For the text-containing cell, return its midpoint in (X, Y) coordinate format. 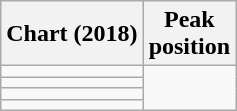
Chart (2018) (72, 34)
Peakposition (189, 34)
